Provide the (x, y) coordinate of the cell's center where the given text is located.  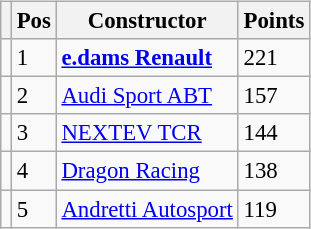
2 (34, 96)
Andretti Autosport (147, 209)
157 (274, 96)
3 (34, 133)
4 (34, 171)
e.dams Renault (147, 58)
Dragon Racing (147, 171)
NEXTEV TCR (147, 133)
221 (274, 58)
5 (34, 209)
Constructor (147, 21)
119 (274, 209)
Points (274, 21)
144 (274, 133)
138 (274, 171)
Pos (34, 21)
1 (34, 58)
Audi Sport ABT (147, 96)
